Pinpoint the cell where the given text exists, returning its (X, Y) midpoint coordinate. 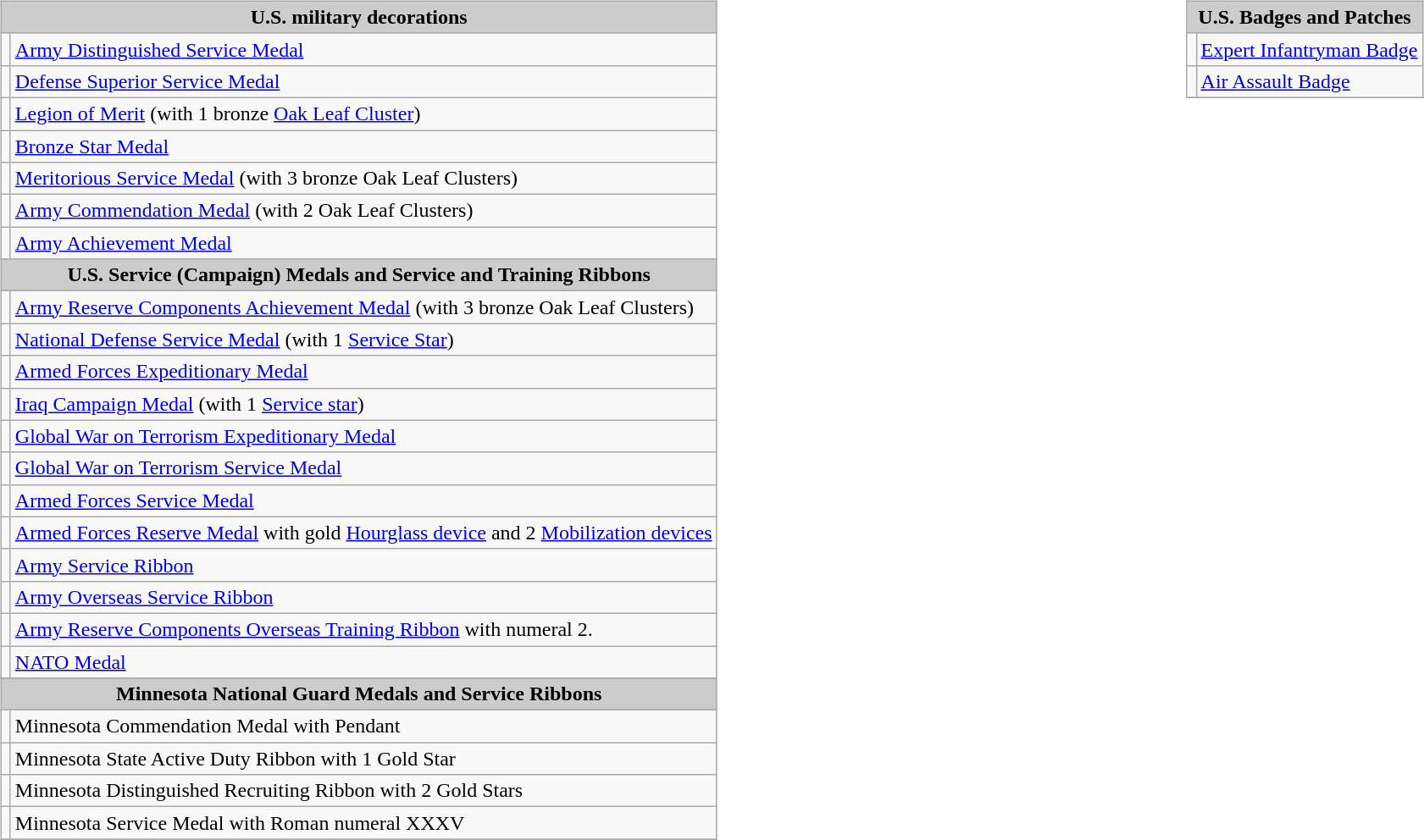
U.S. Service (Campaign) Medals and Service and Training Ribbons (359, 275)
Meritorious Service Medal (with 3 bronze Oak Leaf Clusters) (363, 179)
U.S. military decorations (359, 17)
Global War on Terrorism Expeditionary Medal (363, 436)
Minnesota State Active Duty Ribbon with 1 Gold Star (363, 759)
NATO Medal (363, 661)
Armed Forces Service Medal (363, 500)
Bronze Star Medal (363, 146)
Army Overseas Service Ribbon (363, 597)
Minnesota Commendation Medal with Pendant (363, 727)
Army Achievement Medal (363, 243)
Legion of Merit (with 1 bronze Oak Leaf Cluster) (363, 113)
Air Assault Badge (1310, 81)
National Defense Service Medal (with 1 Service Star) (363, 340)
Army Distinguished Service Medal (363, 49)
Army Reserve Components Achievement Medal (with 3 bronze Oak Leaf Clusters) (363, 307)
Army Commendation Medal (with 2 Oak Leaf Clusters) (363, 211)
Minnesota National Guard Medals and Service Ribbons (359, 694)
Army Reserve Components Overseas Training Ribbon with numeral 2. (363, 629)
Minnesota Service Medal with Roman numeral XXXV (363, 823)
Defense Superior Service Medal (363, 81)
U.S. Badges and Patches (1305, 17)
Armed Forces Expeditionary Medal (363, 372)
Army Service Ribbon (363, 565)
Minnesota Distinguished Recruiting Ribbon with 2 Gold Stars (363, 791)
Iraq Campaign Medal (with 1 Service star) (363, 404)
Armed Forces Reserve Medal with gold Hourglass device and 2 Mobilization devices (363, 533)
Expert Infantryman Badge (1310, 49)
Global War on Terrorism Service Medal (363, 468)
